For the text-containing cell, return its midpoint in [X, Y] coordinate format. 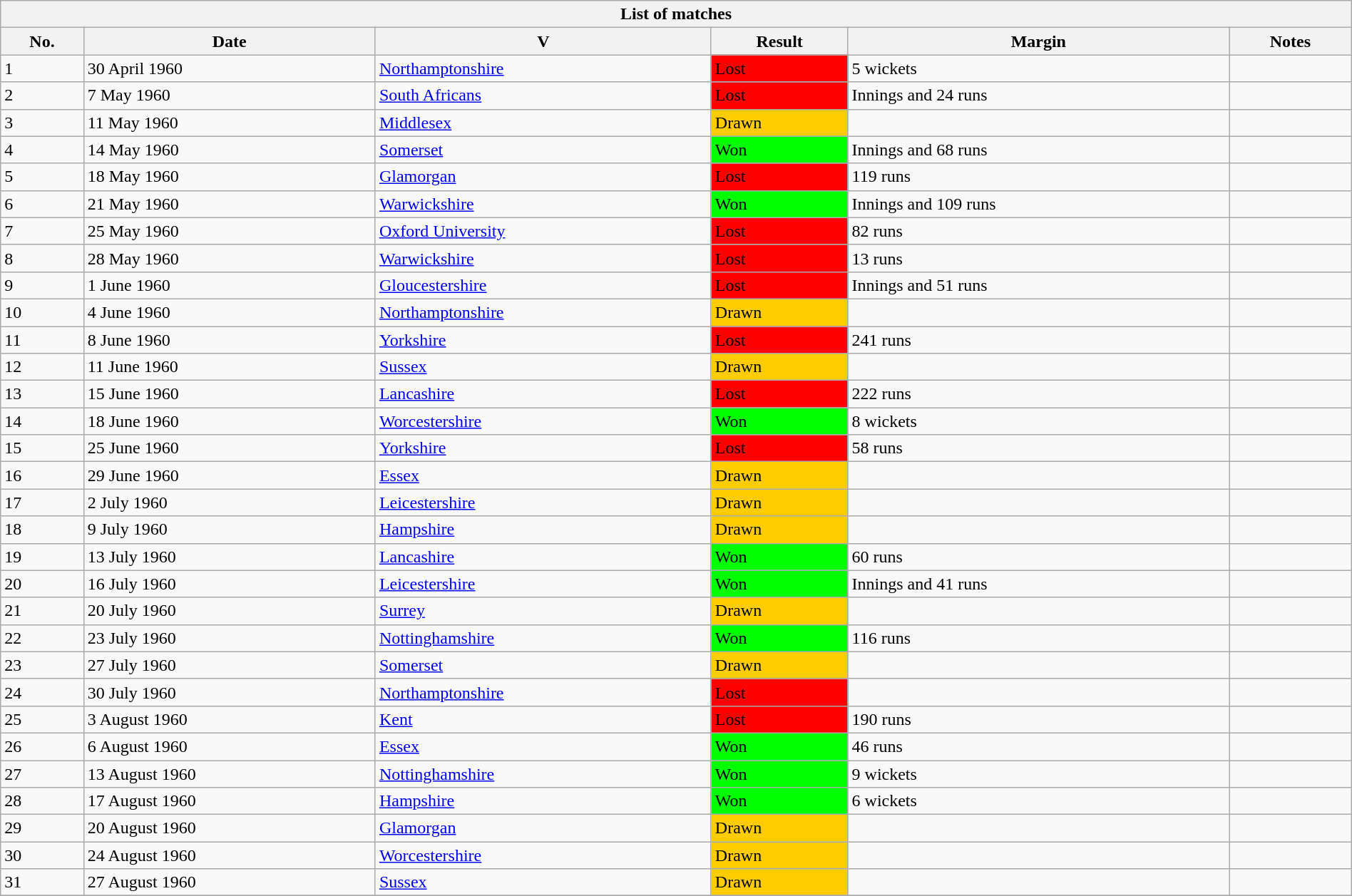
Result [779, 41]
25 [42, 719]
16 July 1960 [230, 584]
11 [42, 340]
14 May 1960 [230, 150]
3 August 1960 [230, 719]
26 [42, 746]
20 August 1960 [230, 828]
6 August 1960 [230, 746]
21 [42, 611]
9 [42, 285]
22 [42, 638]
30 [42, 855]
6 wickets [1038, 801]
Innings and 51 runs [1038, 285]
28 [42, 801]
10 [42, 312]
Oxford University [543, 231]
27 [42, 773]
29 June 1960 [230, 475]
Kent [543, 719]
82 runs [1038, 231]
18 [42, 530]
Margin [1038, 41]
List of matches [676, 14]
1 [42, 68]
18 May 1960 [230, 177]
29 [42, 828]
24 [42, 692]
222 runs [1038, 394]
19 [42, 557]
Innings and 109 runs [1038, 204]
8 wickets [1038, 421]
25 May 1960 [230, 231]
46 runs [1038, 746]
Date [230, 41]
13 runs [1038, 258]
5 wickets [1038, 68]
27 July 1960 [230, 665]
No. [42, 41]
241 runs [1038, 340]
18 June 1960 [230, 421]
21 May 1960 [230, 204]
1 June 1960 [230, 285]
Gloucestershire [543, 285]
V [543, 41]
Surrey [543, 611]
4 June 1960 [230, 312]
13 July 1960 [230, 557]
28 May 1960 [230, 258]
16 [42, 475]
30 July 1960 [230, 692]
Innings and 68 runs [1038, 150]
116 runs [1038, 638]
25 June 1960 [230, 448]
15 June 1960 [230, 394]
South Africans [543, 96]
30 April 1960 [230, 68]
9 wickets [1038, 773]
190 runs [1038, 719]
11 May 1960 [230, 123]
8 [42, 258]
17 August 1960 [230, 801]
23 [42, 665]
11 June 1960 [230, 367]
3 [42, 123]
12 [42, 367]
14 [42, 421]
17 [42, 503]
Middlesex [543, 123]
60 runs [1038, 557]
5 [42, 177]
Notes [1291, 41]
27 August 1960 [230, 882]
8 June 1960 [230, 340]
15 [42, 448]
13 August 1960 [230, 773]
9 July 1960 [230, 530]
20 July 1960 [230, 611]
24 August 1960 [230, 855]
Innings and 41 runs [1038, 584]
20 [42, 584]
13 [42, 394]
2 [42, 96]
7 May 1960 [230, 96]
119 runs [1038, 177]
31 [42, 882]
23 July 1960 [230, 638]
4 [42, 150]
7 [42, 231]
58 runs [1038, 448]
2 July 1960 [230, 503]
6 [42, 204]
Innings and 24 runs [1038, 96]
